Return [X, Y] of the center of cell containing provided text 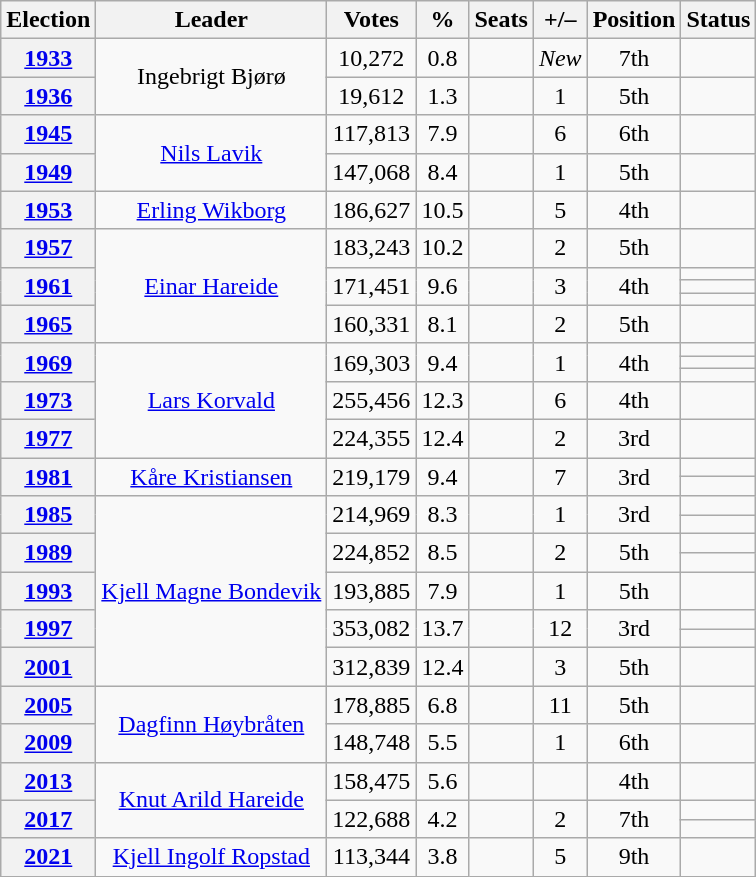
+/– [560, 20]
12 [560, 629]
19,612 [372, 96]
New [560, 58]
Erling Wikborg [212, 210]
9.6 [442, 286]
1977 [48, 438]
1.3 [442, 96]
Kjell Ingolf Ropstad [212, 857]
Kåre Kristiansen [212, 477]
1981 [48, 477]
Position [634, 20]
Ingebrigt Bjørø [212, 77]
2013 [48, 781]
160,331 [372, 324]
1969 [48, 362]
8.3 [442, 515]
1997 [48, 629]
6.8 [442, 705]
219,179 [372, 477]
Status [718, 20]
Knut Arild Hareide [212, 800]
Nils Lavik [212, 153]
186,627 [372, 210]
10.2 [442, 248]
147,068 [372, 172]
12.3 [442, 400]
353,082 [372, 629]
8.4 [442, 172]
2009 [48, 743]
117,813 [372, 134]
193,885 [372, 591]
1985 [48, 515]
8.5 [442, 553]
224,355 [372, 438]
113,344 [372, 857]
1989 [48, 553]
3.8 [442, 857]
Leader [212, 20]
5.6 [442, 781]
9th [634, 857]
Einar Hareide [212, 286]
255,456 [372, 400]
10.5 [442, 210]
169,303 [372, 362]
312,839 [372, 667]
122,688 [372, 819]
1945 [48, 134]
7 [560, 477]
158,475 [372, 781]
171,451 [372, 286]
11 [560, 705]
% [442, 20]
Election [48, 20]
Lars Korvald [212, 400]
148,748 [372, 743]
10,272 [372, 58]
1965 [48, 324]
Kjell Magne Bondevik [212, 591]
4.2 [442, 819]
2005 [48, 705]
1961 [48, 286]
Votes [372, 20]
2001 [48, 667]
Seats [501, 20]
214,969 [372, 515]
8.1 [442, 324]
Dagfinn Høybråten [212, 724]
5.5 [442, 743]
1993 [48, 591]
1973 [48, 400]
1933 [48, 58]
1953 [48, 210]
0.8 [442, 58]
183,243 [372, 248]
1936 [48, 96]
1957 [48, 248]
224,852 [372, 553]
13.7 [442, 629]
2021 [48, 857]
178,885 [372, 705]
2017 [48, 819]
1949 [48, 172]
